Return [X, Y] of the center of cell containing provided text 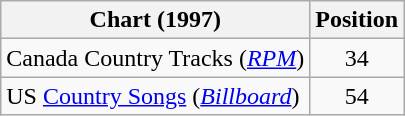
Chart (1997) [156, 20]
34 [357, 58]
Canada Country Tracks (RPM) [156, 58]
54 [357, 96]
US Country Songs (Billboard) [156, 96]
Position [357, 20]
